Determine the [X, Y] coordinate at the center of the cell enclosing the given text.  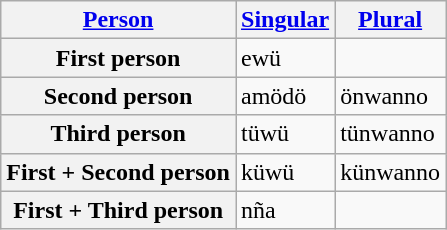
Third person [118, 134]
Person [118, 20]
ewü [286, 58]
amödö [286, 96]
Second person [118, 96]
First + Third person [118, 210]
küwü [286, 172]
künwanno [390, 172]
First + Second person [118, 172]
tüwü [286, 134]
First person [118, 58]
tünwanno [390, 134]
Plural [390, 20]
nña [286, 210]
önwanno [390, 96]
Singular [286, 20]
